Provide the [X, Y] coordinate of the cell's center where the given text is located.  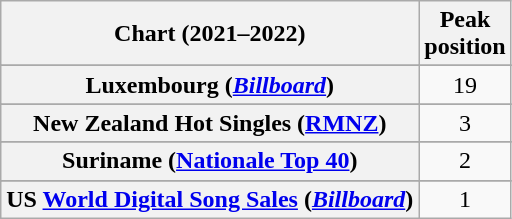
Peakposition [465, 34]
19 [465, 85]
2 [465, 161]
New Zealand Hot Singles (RMNZ) [210, 123]
3 [465, 123]
Luxembourg (Billboard) [210, 85]
1 [465, 199]
US World Digital Song Sales (Billboard) [210, 199]
Suriname (Nationale Top 40) [210, 161]
Chart (2021–2022) [210, 34]
